Identify which cell holds the provided text, then report its [X, Y] central coordinate. 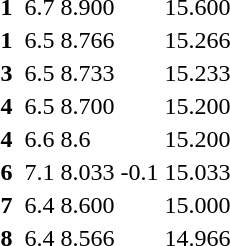
8.600 [88, 205]
8.733 [88, 73]
6.6 [40, 139]
8.766 [88, 40]
8.6 [88, 139]
-0.1 [140, 172]
8.700 [88, 106]
7.1 [40, 172]
6.4 [40, 205]
8.033 [88, 172]
